Search for the cell housing the specified text and yield its [x, y] center coordinate. 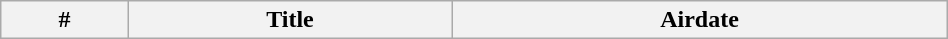
# [64, 20]
Title [290, 20]
Airdate [700, 20]
